Scan for the cell matching the given text and deliver its [X, Y] coordinate at center. 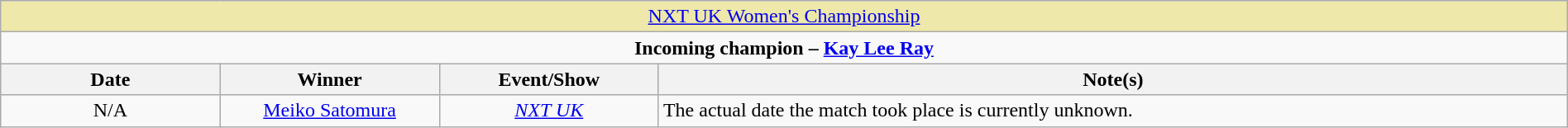
NXT UK Women's Championship [784, 17]
Note(s) [1113, 79]
Incoming champion – Kay Lee Ray [784, 48]
Winner [329, 79]
The actual date the match took place is currently unknown. [1113, 111]
N/A [111, 111]
Date [111, 79]
Meiko Satomura [329, 111]
NXT UK [549, 111]
Event/Show [549, 79]
